Detect which cell encompasses the target text, then output its [X, Y] center coordinate. 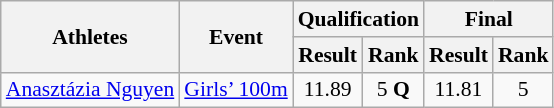
5 Q [394, 90]
11.89 [328, 90]
Event [236, 36]
Final [488, 19]
5 [524, 90]
Anasztázia Nguyen [90, 90]
11.81 [458, 90]
Girls’ 100m [236, 90]
Qualification [358, 19]
Athletes [90, 36]
